Locate the cell with the specified text and output its [X, Y] center coordinate. 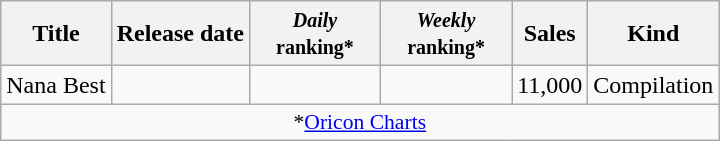
Kind [654, 34]
Sales [550, 34]
Nana Best [56, 85]
Release date [180, 34]
Compilation [654, 85]
11,000 [550, 85]
Weekly ranking* [446, 34]
Daily ranking* [314, 34]
Title [56, 34]
*Oricon Charts [360, 122]
